Pinpoint the cell where the given text exists, returning its (X, Y) midpoint coordinate. 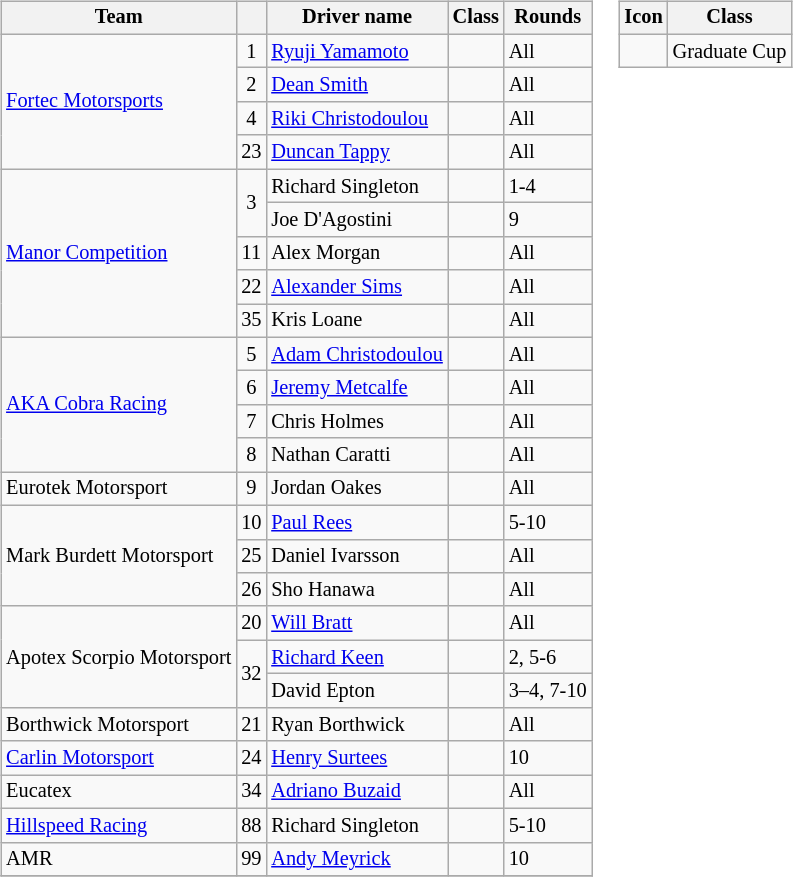
Jordan Oakes (356, 489)
Paul Rees (356, 522)
Icon (644, 18)
Adriano Buzaid (356, 792)
Joe D'Agostini (356, 220)
Carlin Motorsport (118, 758)
Team (118, 18)
Alex Morgan (356, 253)
1-4 (548, 186)
Andy Meyrick (356, 859)
Alexander Sims (356, 287)
Henry Surtees (356, 758)
3–4, 7-10 (548, 691)
2, 5-6 (548, 657)
Dean Smith (356, 85)
David Epton (356, 691)
Daniel Ivarsson (356, 556)
Mark Burdett Motorsport (118, 556)
26 (251, 590)
Will Bratt (356, 623)
Ryuji Yamamoto (356, 51)
99 (251, 859)
6 (251, 388)
32 (251, 674)
5 (251, 354)
25 (251, 556)
88 (251, 825)
AMR (118, 859)
Graduate Cup (730, 51)
Duncan Tappy (356, 152)
4 (251, 119)
Fortec Motorsports (118, 102)
1 (251, 51)
8 (251, 455)
Jeremy Metcalfe (356, 388)
Richard Keen (356, 657)
23 (251, 152)
21 (251, 724)
Adam Christodoulou (356, 354)
2 (251, 85)
35 (251, 321)
34 (251, 792)
Hillspeed Racing (118, 825)
Rounds (548, 18)
Nathan Caratti (356, 455)
Apotex Scorpio Motorsport (118, 656)
Eurotek Motorsport (118, 489)
20 (251, 623)
22 (251, 287)
AKA Cobra Racing (118, 404)
24 (251, 758)
Driver name (356, 18)
Sho Hanawa (356, 590)
Ryan Borthwick (356, 724)
Eucatex (118, 792)
7 (251, 422)
11 (251, 253)
Riki Christodoulou (356, 119)
Manor Competition (118, 253)
3 (251, 202)
Kris Loane (356, 321)
Borthwick Motorsport (118, 724)
Chris Holmes (356, 422)
